Return the [x, y] coordinate for the center point of the cell that contains the specified text.  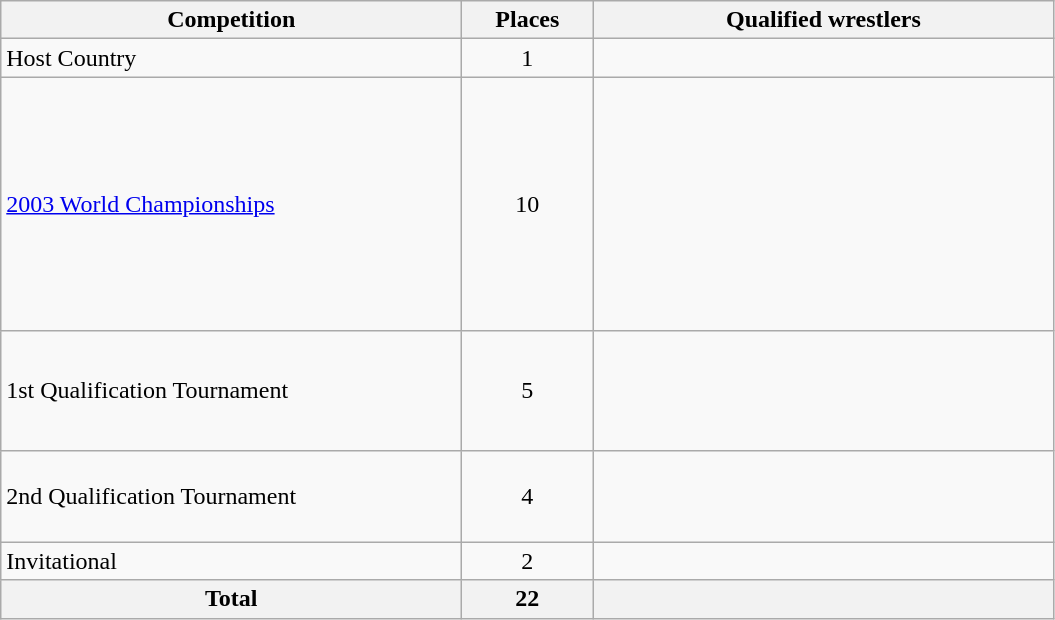
Places [528, 20]
Total [232, 599]
Host Country [232, 58]
5 [528, 390]
Invitational [232, 561]
Competition [232, 20]
4 [528, 496]
2nd Qualification Tournament [232, 496]
1 [528, 58]
1st Qualification Tournament [232, 390]
2 [528, 561]
22 [528, 599]
10 [528, 204]
Qualified wrestlers [824, 20]
2003 World Championships [232, 204]
